Find where the given text appears and provide that cell's center as (x, y) coordinate. 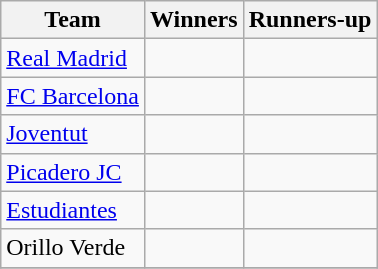
Runners-up (310, 20)
Winners (194, 20)
FC Barcelona (73, 96)
Estudiantes (73, 210)
Joventut (73, 134)
Orillo Verde (73, 248)
Picadero JC (73, 172)
Team (73, 20)
Real Madrid (73, 58)
